Locate the cell with the specified text and output its [X, Y] center coordinate. 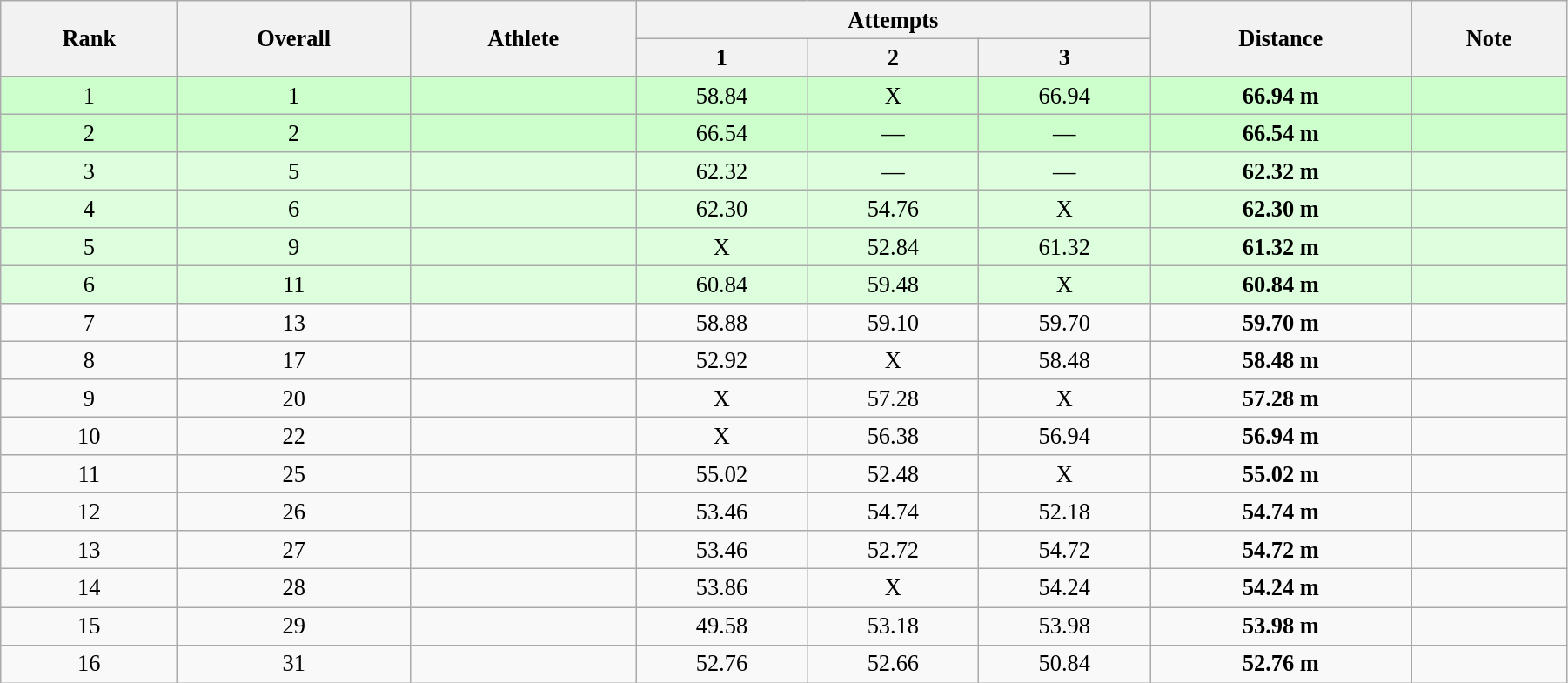
14 [89, 588]
8 [89, 360]
54.76 [893, 209]
17 [294, 360]
53.18 [893, 626]
Note [1490, 38]
27 [294, 550]
16 [89, 664]
56.94 m [1281, 436]
55.02 m [1281, 474]
58.88 [722, 323]
54.74 m [1281, 512]
52.48 [893, 474]
Attempts [893, 19]
62.32 m [1281, 171]
62.30 [722, 209]
52.76 m [1281, 664]
66.94 [1065, 95]
60.84 m [1281, 285]
54.74 [893, 512]
4 [89, 209]
53.98 [1065, 626]
29 [294, 626]
61.32 m [1281, 247]
57.28 [893, 398]
58.48 m [1281, 360]
58.84 [722, 95]
60.84 [722, 285]
54.24 m [1281, 588]
52.18 [1065, 512]
59.10 [893, 323]
59.70 [1065, 323]
66.54 m [1281, 133]
52.92 [722, 360]
53.98 m [1281, 626]
52.84 [893, 247]
55.02 [722, 474]
22 [294, 436]
31 [294, 664]
61.32 [1065, 247]
52.66 [893, 664]
20 [294, 398]
49.58 [722, 626]
58.48 [1065, 360]
Distance [1281, 38]
28 [294, 588]
56.38 [893, 436]
15 [89, 626]
66.94 m [1281, 95]
57.28 m [1281, 398]
66.54 [722, 133]
52.76 [722, 664]
54.24 [1065, 588]
12 [89, 512]
53.86 [722, 588]
62.30 m [1281, 209]
59.70 m [1281, 323]
Overall [294, 38]
25 [294, 474]
Athlete [522, 38]
54.72 m [1281, 550]
52.72 [893, 550]
56.94 [1065, 436]
54.72 [1065, 550]
26 [294, 512]
59.48 [893, 285]
50.84 [1065, 664]
62.32 [722, 171]
10 [89, 436]
7 [89, 323]
Rank [89, 38]
